Output the (x, y) coordinate of the center of the cell containing the given text.  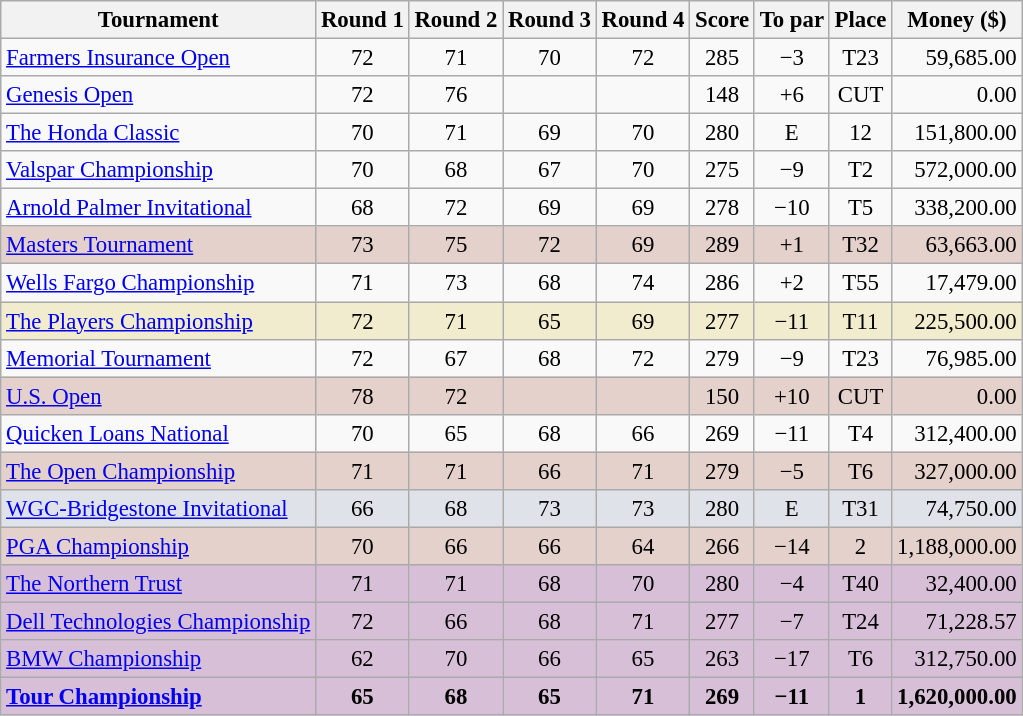
76,985.00 (957, 358)
Round 1 (363, 20)
T55 (860, 283)
−4 (792, 584)
12 (860, 133)
32,400.00 (957, 584)
T11 (860, 321)
1 (860, 697)
+10 (792, 396)
Arnold Palmer Invitational (158, 208)
78 (363, 396)
275 (722, 170)
T24 (860, 621)
Round 3 (550, 20)
T5 (860, 208)
The Open Championship (158, 471)
Round 4 (643, 20)
2 (860, 546)
U.S. Open (158, 396)
59,685.00 (957, 58)
572,000.00 (957, 170)
The Honda Classic (158, 133)
327,000.00 (957, 471)
T32 (860, 245)
Genesis Open (158, 95)
−5 (792, 471)
76 (456, 95)
286 (722, 283)
Money ($) (957, 20)
−3 (792, 58)
T31 (860, 509)
+2 (792, 283)
Wells Fargo Championship (158, 283)
Masters Tournament (158, 245)
74 (643, 283)
263 (722, 659)
+1 (792, 245)
Round 2 (456, 20)
PGA Championship (158, 546)
64 (643, 546)
−14 (792, 546)
151,800.00 (957, 133)
71,228.57 (957, 621)
312,400.00 (957, 433)
75 (456, 245)
T40 (860, 584)
−17 (792, 659)
278 (722, 208)
225,500.00 (957, 321)
17,479.00 (957, 283)
1,620,000.00 (957, 697)
74,750.00 (957, 509)
62 (363, 659)
−7 (792, 621)
The Northern Trust (158, 584)
T4 (860, 433)
Dell Technologies Championship (158, 621)
Score (722, 20)
−10 (792, 208)
Quicken Loans National (158, 433)
Farmers Insurance Open (158, 58)
Tournament (158, 20)
148 (722, 95)
To par (792, 20)
+6 (792, 95)
150 (722, 396)
BMW Championship (158, 659)
T2 (860, 170)
Place (860, 20)
WGC-Bridgestone Invitational (158, 509)
The Players Championship (158, 321)
1,188,000.00 (957, 546)
338,200.00 (957, 208)
289 (722, 245)
63,663.00 (957, 245)
Memorial Tournament (158, 358)
Tour Championship (158, 697)
266 (722, 546)
285 (722, 58)
Valspar Championship (158, 170)
312,750.00 (957, 659)
